Find where the given text appears and provide that cell's center as (X, Y) coordinate. 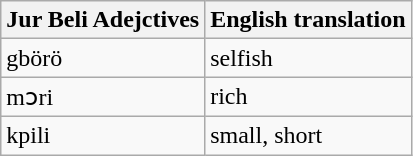
English translation (308, 20)
selfish (308, 58)
gbörö (103, 58)
kpili (103, 135)
Jur Beli Adejctives (103, 20)
rich (308, 97)
small, short (308, 135)
mɔri (103, 97)
